Determine the (x, y) coordinate at the center of the cell enclosing the given text.  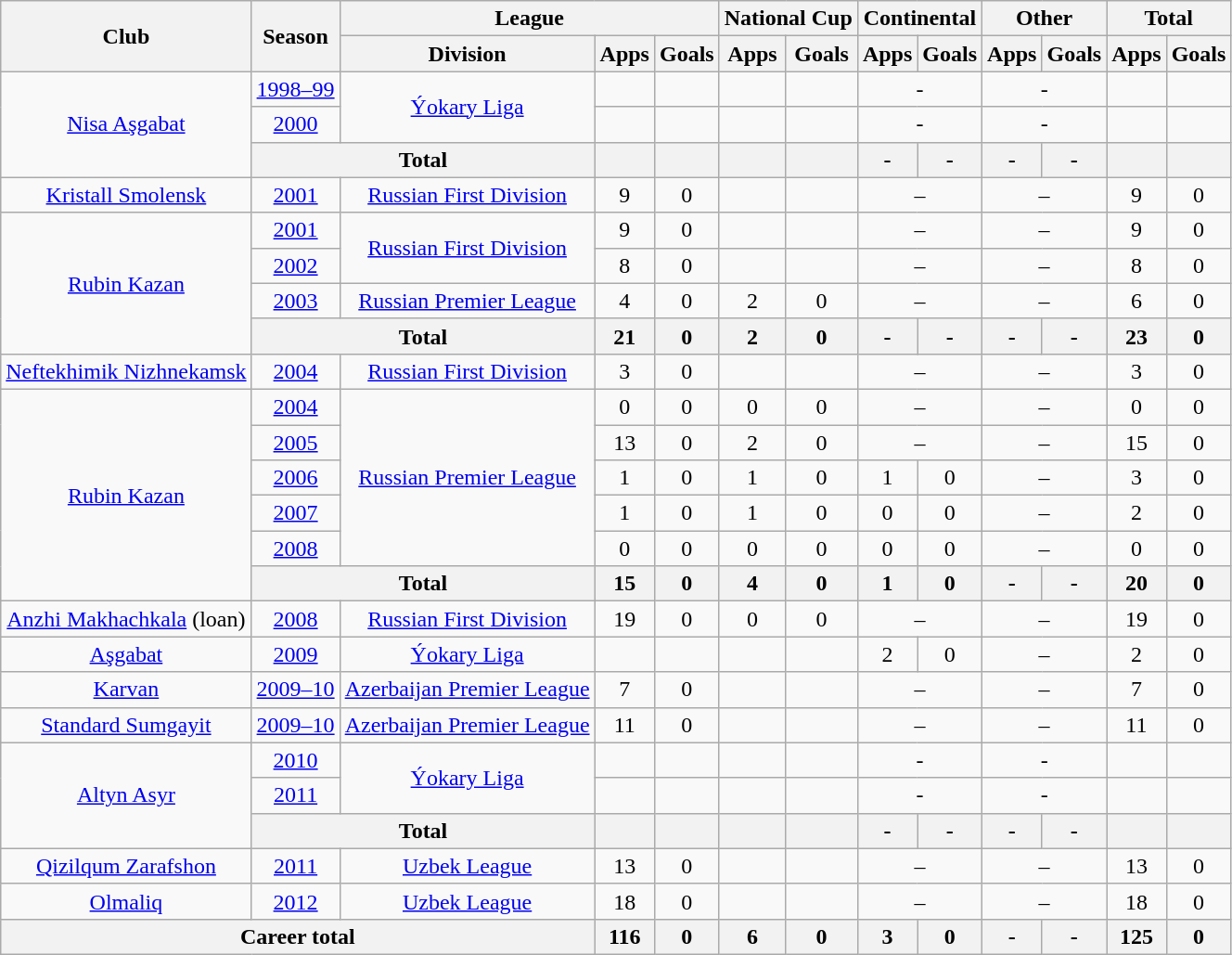
Season (295, 36)
2000 (295, 124)
21 (624, 336)
National Cup (789, 19)
2006 (295, 478)
2009 (295, 654)
Division (468, 54)
Other (1045, 19)
1998–99 (295, 89)
Anzhi Makhachkala (loan) (126, 619)
2005 (295, 443)
125 (1136, 936)
2007 (295, 513)
Aşgabat (126, 654)
2012 (295, 901)
2003 (295, 301)
League (529, 19)
Neftekhimik Nizhnekamsk (126, 371)
Altyn Asyr (126, 795)
Qizilqum Zarafshon (126, 866)
Kristall Smolensk (126, 195)
20 (1136, 584)
23 (1136, 336)
Nisa Aşgabat (126, 124)
Karvan (126, 690)
Club (126, 36)
2002 (295, 265)
116 (624, 936)
Standard Sumgayit (126, 725)
Continental (919, 19)
Olmaliq (126, 901)
2010 (295, 760)
Career total (298, 936)
